Output the [x, y] coordinate of the center of the cell containing the given text.  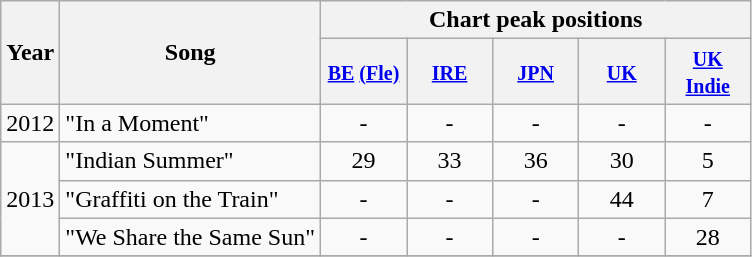
44 [622, 199]
"Indian Summer" [190, 161]
Year [30, 52]
BE (Fle) [363, 72]
Chart peak positions [535, 20]
7 [708, 199]
29 [363, 161]
JPN [536, 72]
2013 [30, 199]
36 [536, 161]
2012 [30, 123]
"We Share the Same Sun" [190, 237]
Song [190, 52]
IRE [450, 72]
28 [708, 237]
5 [708, 161]
33 [450, 161]
"In a Moment" [190, 123]
UK [622, 72]
30 [622, 161]
"Graffiti on the Train" [190, 199]
UK Indie [708, 72]
